Find where the given text appears and provide that cell's center as [x, y] coordinate. 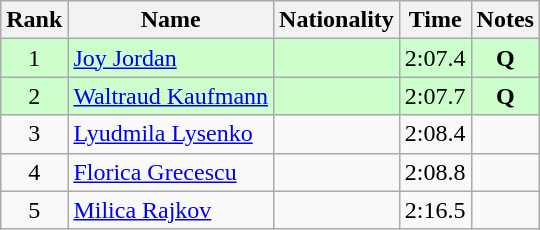
Name [171, 20]
2:16.5 [435, 210]
4 [34, 172]
Milica Rajkov [171, 210]
Florica Grecescu [171, 172]
2:08.8 [435, 172]
2:07.7 [435, 96]
Notes [505, 20]
Lyudmila Lysenko [171, 134]
Joy Jordan [171, 58]
Time [435, 20]
3 [34, 134]
2:07.4 [435, 58]
Nationality [337, 20]
2 [34, 96]
2:08.4 [435, 134]
1 [34, 58]
Rank [34, 20]
5 [34, 210]
Waltraud Kaufmann [171, 96]
